Capture the cell that displays the provided text and extract its [x, y] central coordinate. 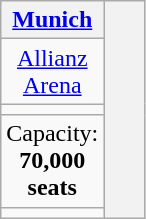
Capacity: 70,000 seats [52, 161]
Munich [52, 20]
Allianz Arena [52, 72]
